Determine the [X, Y] coordinate at the center of the cell enclosing the given text.  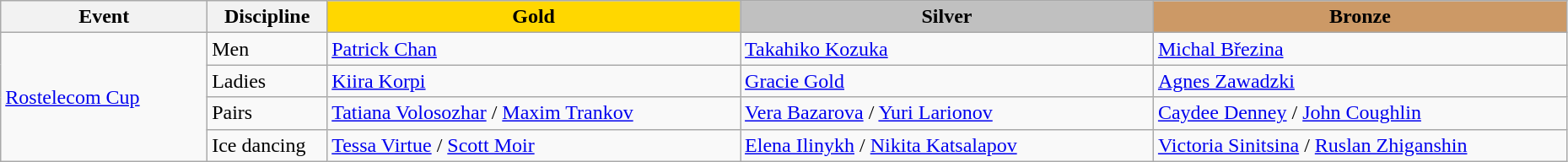
Pairs [267, 113]
Takahiko Kozuka [947, 49]
Victoria Sinitsina / Ruslan Zhiganshin [1360, 145]
Vera Bazarova / Yuri Larionov [947, 113]
Bronze [1360, 17]
Tatiana Volosozhar / Maxim Trankov [534, 113]
Ladies [267, 81]
Gold [534, 17]
Caydee Denney / John Coughlin [1360, 113]
Kiira Korpi [534, 81]
Patrick Chan [534, 49]
Event [105, 17]
Agnes Zawadzki [1360, 81]
Ice dancing [267, 145]
Gracie Gold [947, 81]
Michal Březina [1360, 49]
Men [267, 49]
Discipline [267, 17]
Silver [947, 17]
Tessa Virtue / Scott Moir [534, 145]
Rostelecom Cup [105, 97]
Elena Ilinykh / Nikita Katsalapov [947, 145]
